Find where the given text appears and provide that cell's center as [x, y] coordinate. 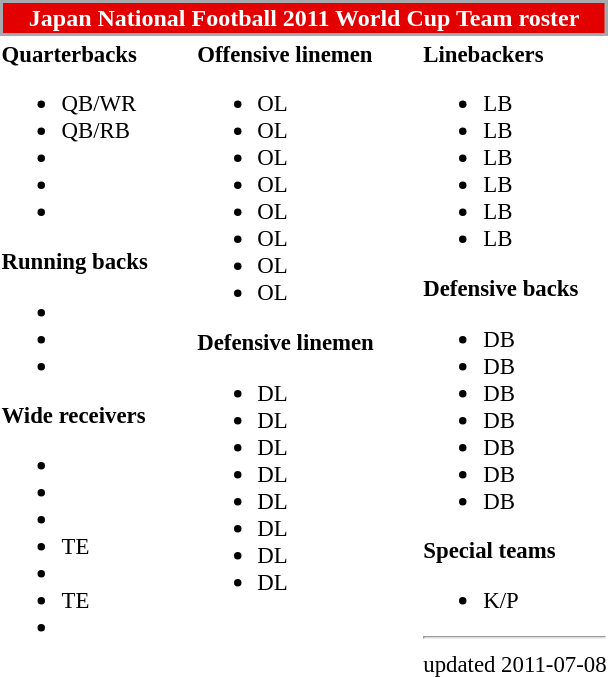
Japan National Football 2011 World Cup Team roster [304, 18]
